Scan for the cell matching the given text and deliver its [x, y] coordinate at center. 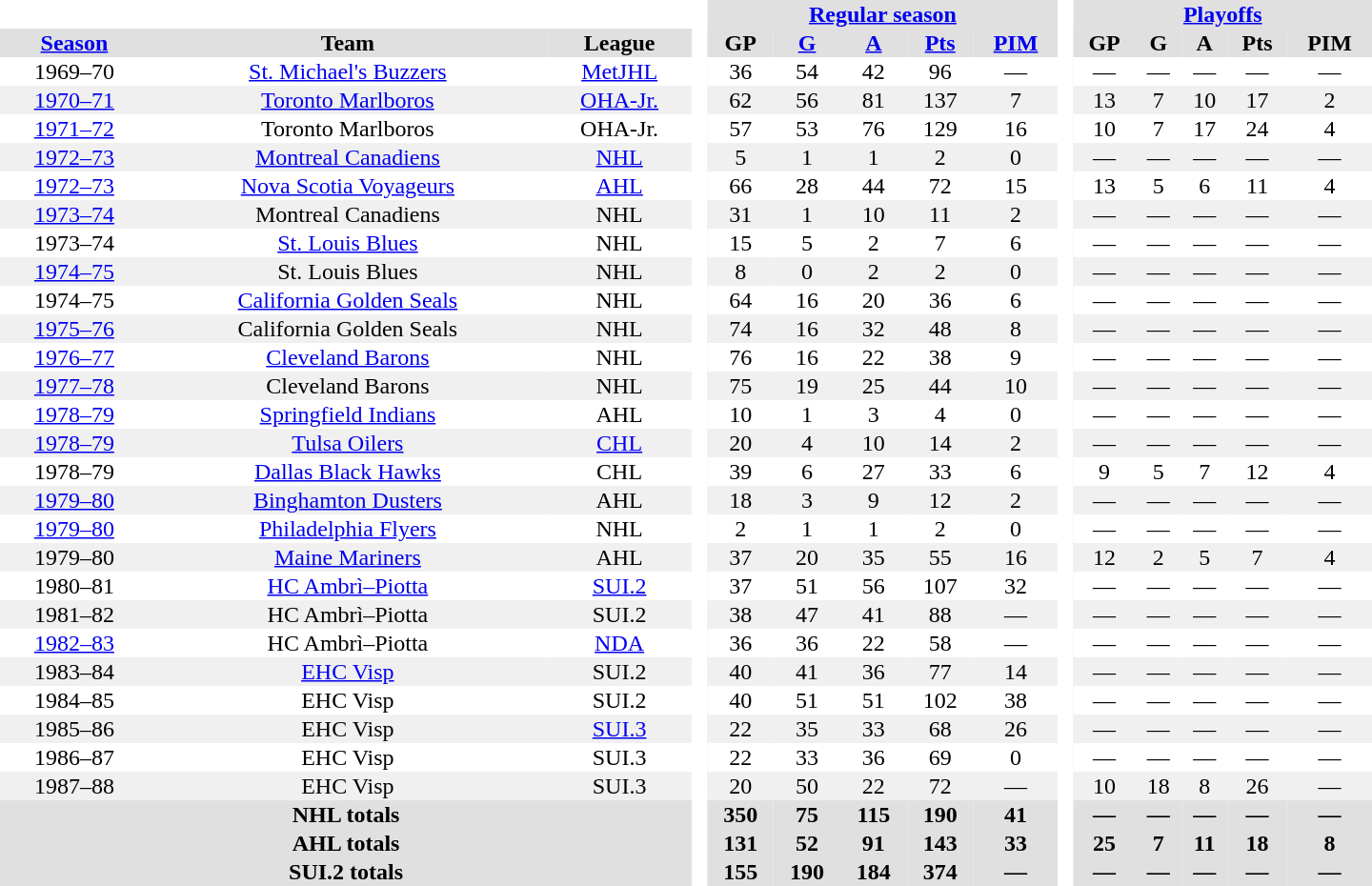
137 [940, 100]
74 [740, 329]
31 [740, 214]
1975–76 [74, 329]
48 [940, 329]
NDA [619, 643]
AHL totals [346, 843]
1986–87 [74, 757]
143 [940, 843]
1985–86 [74, 729]
350 [740, 815]
Philadelphia Flyers [348, 529]
62 [740, 100]
Playoffs [1223, 14]
Regular season [882, 14]
184 [874, 872]
96 [940, 71]
1971–72 [74, 129]
54 [807, 71]
57 [740, 129]
102 [940, 700]
1970–71 [74, 100]
Tulsa Oilers [348, 443]
155 [740, 872]
NHL totals [346, 815]
Dallas Black Hawks [348, 472]
Team [348, 43]
1982–83 [74, 643]
374 [940, 872]
81 [874, 100]
42 [874, 71]
1977–78 [74, 386]
47 [807, 614]
52 [807, 843]
77 [940, 672]
1987–88 [74, 786]
115 [874, 815]
107 [940, 586]
28 [807, 186]
55 [940, 557]
39 [740, 472]
68 [940, 729]
1984–85 [74, 700]
64 [740, 300]
58 [940, 643]
MetJHL [619, 71]
1969–70 [74, 71]
Maine Mariners [348, 557]
19 [807, 386]
131 [740, 843]
53 [807, 129]
1981–82 [74, 614]
League [619, 43]
Season [74, 43]
1980–81 [74, 586]
69 [940, 757]
88 [940, 614]
66 [740, 186]
91 [874, 843]
Springfield Indians [348, 414]
SUI.2 totals [346, 872]
50 [807, 786]
27 [874, 472]
St. Michael's Buzzers [348, 71]
Nova Scotia Voyageurs [348, 186]
24 [1258, 129]
1983–84 [74, 672]
129 [940, 129]
Binghamton Dusters [348, 500]
1976–77 [74, 357]
